Return the [x, y] coordinate for the center point of the cell that contains the specified text.  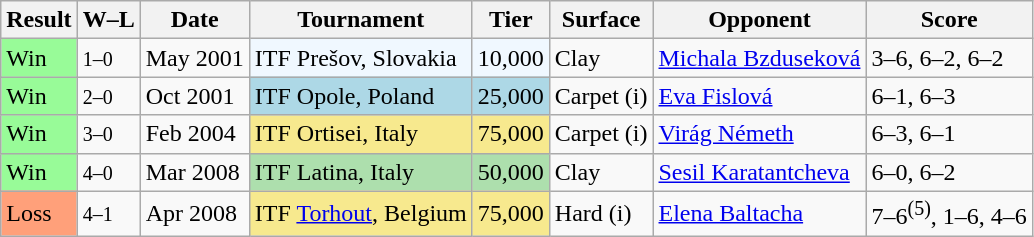
Eva Fislová [760, 96]
ITF Torhout, Belgium [360, 214]
Date [194, 20]
Elena Baltacha [760, 214]
Opponent [760, 20]
Tournament [360, 20]
Michala Bzduseková [760, 58]
Virág Németh [760, 134]
May 2001 [194, 58]
Apr 2008 [194, 214]
3–6, 6–2, 6–2 [949, 58]
ITF Latina, Italy [360, 172]
6–3, 6–1 [949, 134]
25,000 [510, 96]
Mar 2008 [194, 172]
6–0, 6–2 [949, 172]
ITF Ortisei, Italy [360, 134]
2–0 [108, 96]
50,000 [510, 172]
Feb 2004 [194, 134]
4–0 [108, 172]
ITF Prešov, Slovakia [360, 58]
Surface [601, 20]
W–L [108, 20]
ITF Opole, Poland [360, 96]
10,000 [510, 58]
6–1, 6–3 [949, 96]
Oct 2001 [194, 96]
Result [39, 20]
Score [949, 20]
Sesil Karatantcheva [760, 172]
4–1 [108, 214]
1–0 [108, 58]
Tier [510, 20]
Hard (i) [601, 214]
Loss [39, 214]
3–0 [108, 134]
7–6(5), 1–6, 4–6 [949, 214]
